Provide the (x, y) coordinate of the cell's center where the given text is located.  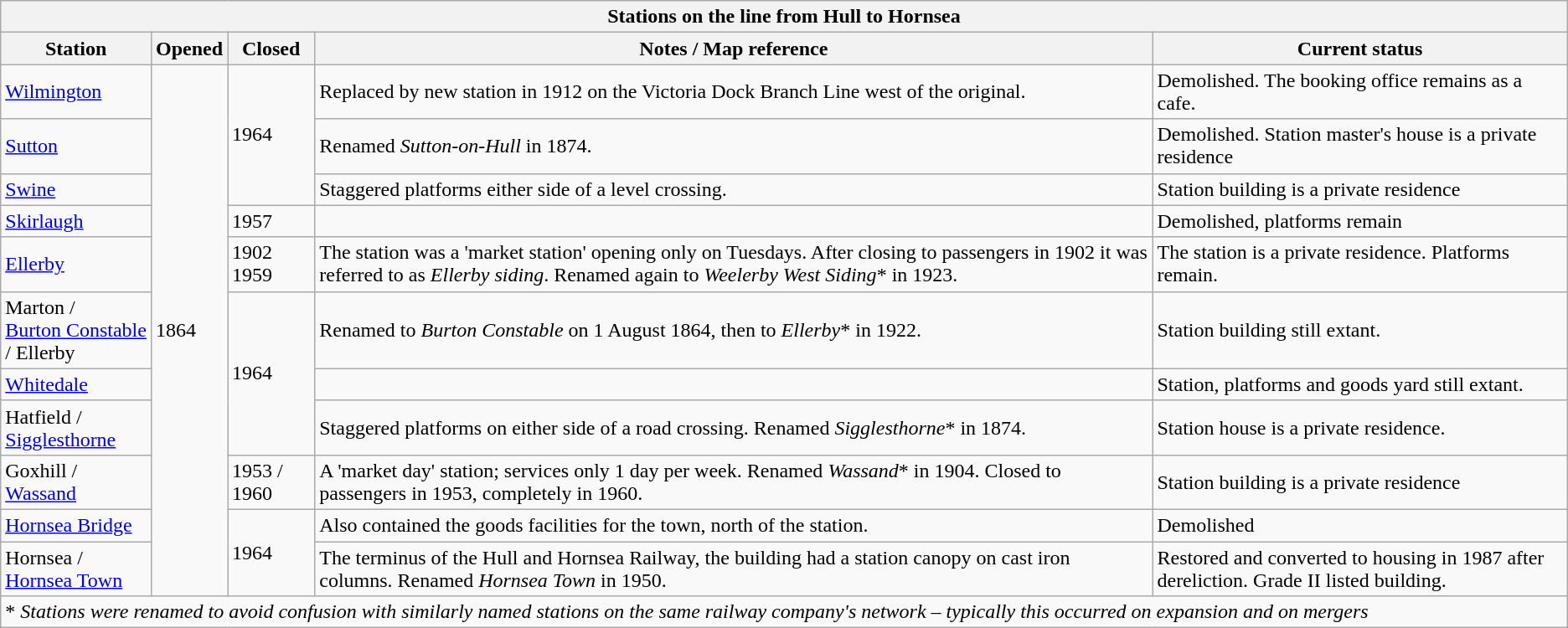
Opened (189, 49)
Also contained the goods facilities for the town, north of the station. (734, 525)
Closed (271, 49)
The station is a private residence. Platforms remain. (1360, 265)
Restored and converted to housing in 1987 after dereliction. Grade II listed building. (1360, 568)
Skirlaugh (76, 221)
Staggered platforms either side of a level crossing. (734, 189)
Renamed to Burton Constable on 1 August 1864, then to Ellerby* in 1922. (734, 330)
Renamed Sutton-on-Hull in 1874. (734, 146)
Demolished, platforms remain (1360, 221)
Station (76, 49)
Current status (1360, 49)
Whitedale (76, 384)
1864 (189, 330)
Sutton (76, 146)
19021959 (271, 265)
Hornsea /Hornsea Town (76, 568)
Demolished (1360, 525)
Wilmington (76, 92)
Station house is a private residence. (1360, 427)
Stations on the line from Hull to Hornsea (784, 17)
Hatfield /Sigglesthorne (76, 427)
Hornsea Bridge (76, 525)
Notes / Map reference (734, 49)
A 'market day' station; services only 1 day per week. Renamed Wassand* in 1904. Closed to passengers in 1953, completely in 1960. (734, 482)
Station, platforms and goods yard still extant. (1360, 384)
1953 / 1960 (271, 482)
1957 (271, 221)
Goxhill /Wassand (76, 482)
Replaced by new station in 1912 on the Victoria Dock Branch Line west of the original. (734, 92)
The terminus of the Hull and Hornsea Railway, the building had a station canopy on cast iron columns. Renamed Hornsea Town in 1950. (734, 568)
Demolished. The booking office remains as a cafe. (1360, 92)
Ellerby (76, 265)
Swine (76, 189)
Station building still extant. (1360, 330)
Demolished. Station master's house is a private residence (1360, 146)
Marton /Burton Constable/ Ellerby (76, 330)
Staggered platforms on either side of a road crossing. Renamed Sigglesthorne* in 1874. (734, 427)
